Output the (x, y) coordinate of the center of the cell containing the given text.  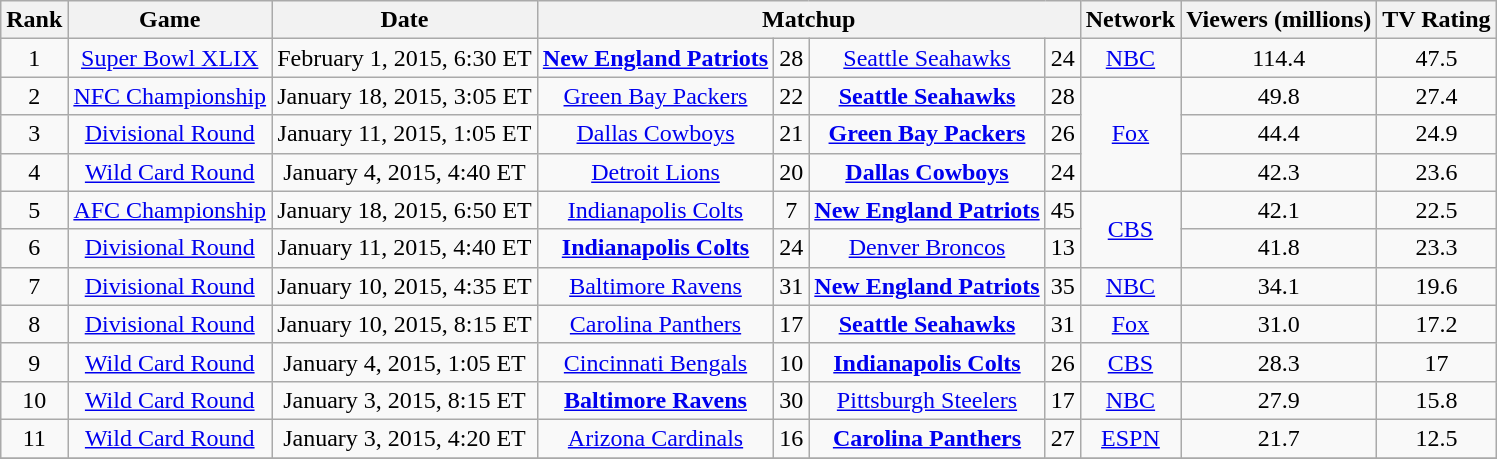
27.9 (1279, 400)
Network (1130, 20)
January 4, 2015, 1:05 ET (405, 362)
AFC Championship (170, 210)
Detroit Lions (655, 172)
January 4, 2015, 4:40 ET (405, 172)
6 (34, 248)
11 (34, 438)
47.5 (1436, 58)
22.5 (1436, 210)
January 11, 2015, 1:05 ET (405, 134)
Denver Broncos (927, 248)
Viewers (millions) (1279, 20)
Super Bowl XLIX (170, 58)
Date (405, 20)
NFC Championship (170, 96)
January 11, 2015, 4:40 ET (405, 248)
20 (792, 172)
42.1 (1279, 210)
Arizona Cardinals (655, 438)
ESPN (1130, 438)
35 (1062, 286)
16 (792, 438)
Pittsburgh Steelers (927, 400)
45 (1062, 210)
January 10, 2015, 8:15 ET (405, 324)
21.7 (1279, 438)
TV Rating (1436, 20)
22 (792, 96)
24.9 (1436, 134)
15.8 (1436, 400)
27 (1062, 438)
30 (792, 400)
January 3, 2015, 8:15 ET (405, 400)
31.0 (1279, 324)
Matchup (808, 20)
January 10, 2015, 4:35 ET (405, 286)
28.3 (1279, 362)
23.6 (1436, 172)
12.5 (1436, 438)
5 (34, 210)
41.8 (1279, 248)
44.4 (1279, 134)
2 (34, 96)
January 18, 2015, 3:05 ET (405, 96)
17.2 (1436, 324)
Cincinnati Bengals (655, 362)
21 (792, 134)
23.3 (1436, 248)
9 (34, 362)
3 (34, 134)
8 (34, 324)
114.4 (1279, 58)
February 1, 2015, 6:30 ET (405, 58)
January 18, 2015, 6:50 ET (405, 210)
4 (34, 172)
1 (34, 58)
13 (1062, 248)
Rank (34, 20)
27.4 (1436, 96)
34.1 (1279, 286)
49.8 (1279, 96)
Game (170, 20)
January 3, 2015, 4:20 ET (405, 438)
19.6 (1436, 286)
42.3 (1279, 172)
